Scan for the cell matching the given text and deliver its (X, Y) coordinate at center. 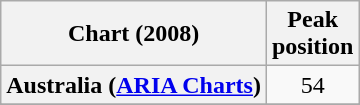
Chart (2008) (134, 34)
Peakposition (312, 34)
54 (312, 85)
Australia (ARIA Charts) (134, 85)
